Return the [X, Y] coordinate for the center point of the cell that contains the specified text.  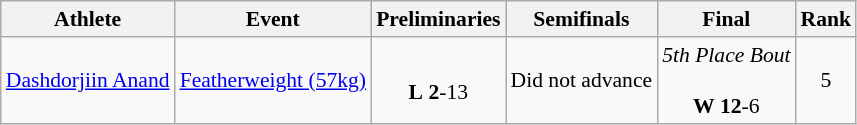
Event [274, 19]
L 2-13 [438, 80]
Semifinals [582, 19]
5 [826, 80]
Featherweight (57kg) [274, 80]
Final [726, 19]
Rank [826, 19]
Athlete [88, 19]
Dashdorjiin Anand [88, 80]
Did not advance [582, 80]
5th Place Bout W 12-6 [726, 80]
Preliminaries [438, 19]
